Locate the cell with the specified text and output its [X, Y] center coordinate. 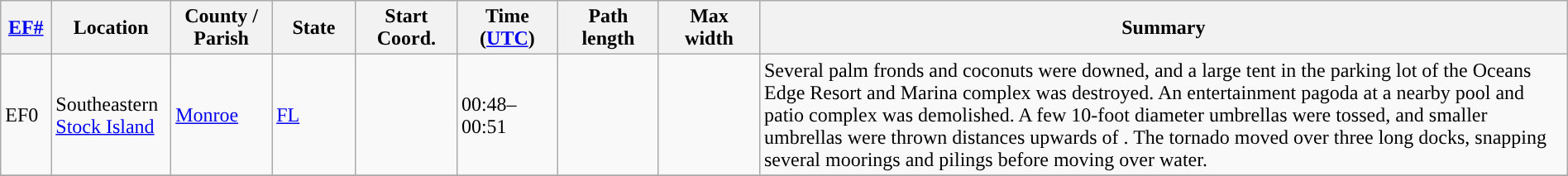
State [314, 28]
00:48–00:51 [507, 115]
Start Coord. [406, 28]
Time (UTC) [507, 28]
Location [111, 28]
Max width [709, 28]
FL [314, 115]
Southeastern Stock Island [111, 115]
Summary [1163, 28]
EF0 [26, 115]
County / Parish [222, 28]
Monroe [222, 115]
Path length [608, 28]
EF# [26, 28]
